Detect which cell encompasses the target text, then output its (x, y) center coordinate. 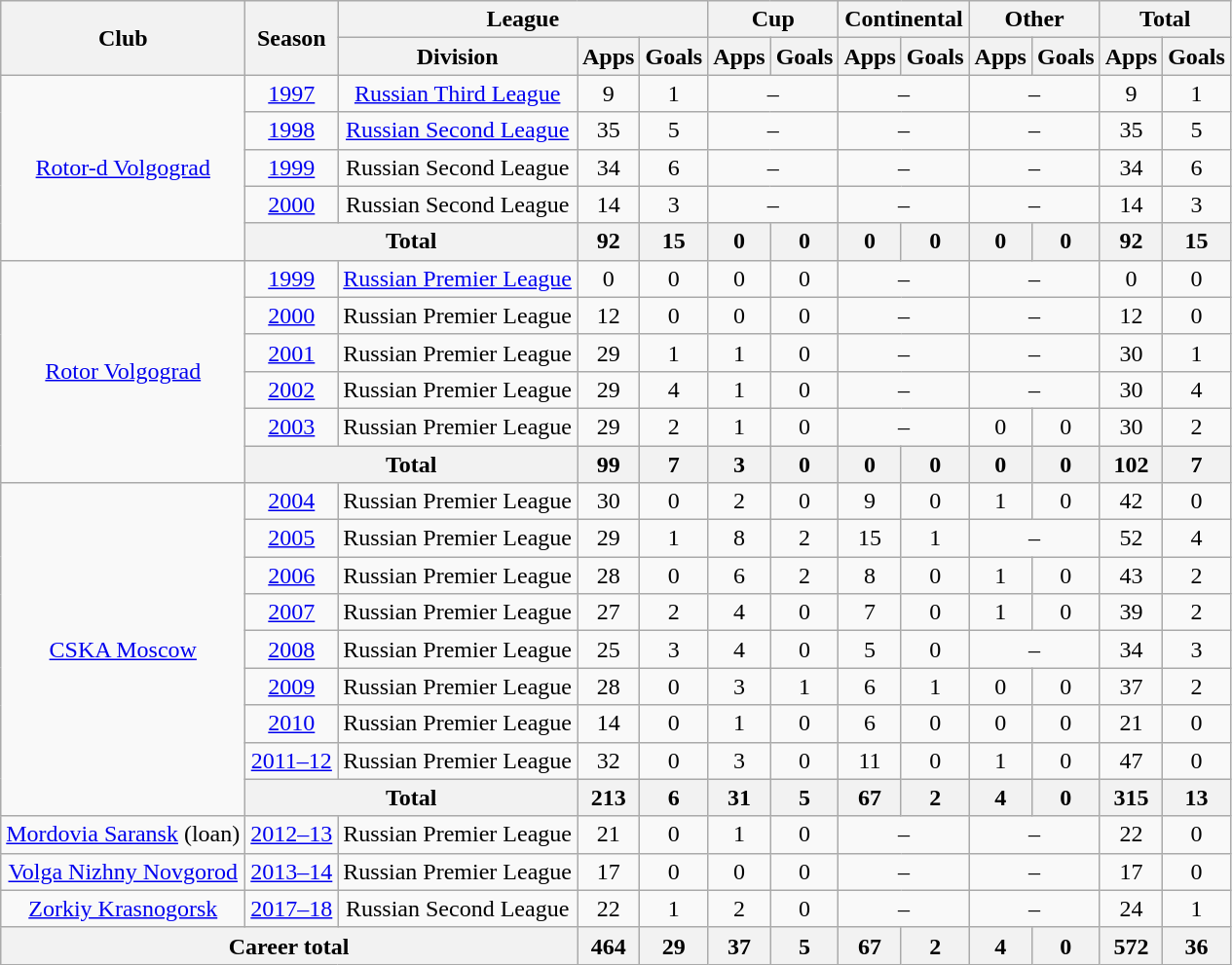
1998 (292, 130)
2003 (292, 427)
2008 (292, 650)
52 (1131, 538)
2002 (292, 390)
102 (1131, 464)
24 (1131, 909)
213 (608, 798)
Division (458, 56)
32 (608, 761)
2009 (292, 687)
27 (608, 612)
42 (1131, 501)
Continental (904, 19)
2010 (292, 724)
Cup (773, 19)
2011–12 (292, 761)
League (523, 19)
Career total (289, 946)
2006 (292, 575)
CSKA Moscow (123, 650)
2004 (292, 501)
Mordovia Saransk (loan) (123, 835)
Rotor-d Volgograd (123, 167)
11 (870, 761)
315 (1131, 798)
13 (1197, 798)
2017–18 (292, 909)
2013–14 (292, 872)
Season (292, 38)
Other (1034, 19)
31 (739, 798)
572 (1131, 946)
Zorkiy Krasnogorsk (123, 909)
36 (1197, 946)
464 (608, 946)
99 (608, 464)
2007 (292, 612)
43 (1131, 575)
47 (1131, 761)
2001 (292, 353)
Club (123, 38)
Rotor Volgograd (123, 371)
2005 (292, 538)
Volga Nizhny Novgorod (123, 872)
25 (608, 650)
2012–13 (292, 835)
1997 (292, 93)
39 (1131, 612)
Russian Third League (458, 93)
